Identify which cell holds the provided text, then report its [x, y] central coordinate. 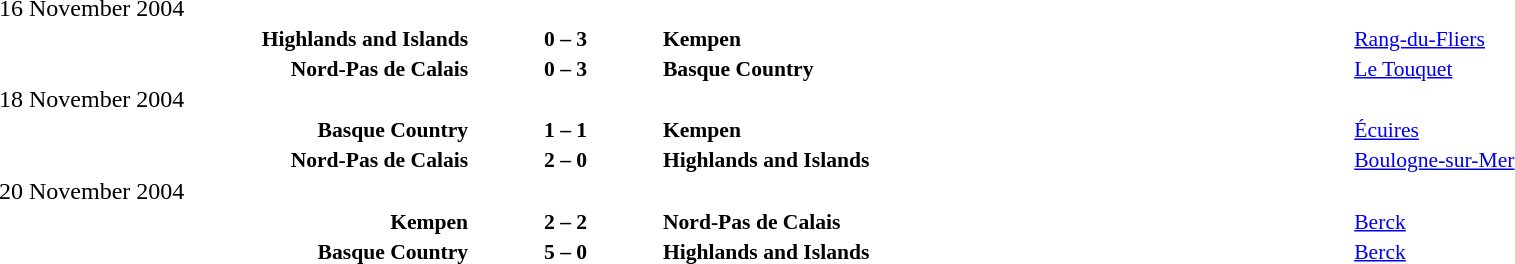
Nord-Pas de Calais [1006, 222]
Highlands and Islands [1006, 160]
Basque Country [1006, 68]
1 – 1 [566, 130]
2 – 0 [566, 160]
2 – 2 [566, 222]
